Locate the cell with the specified text and output its [X, Y] center coordinate. 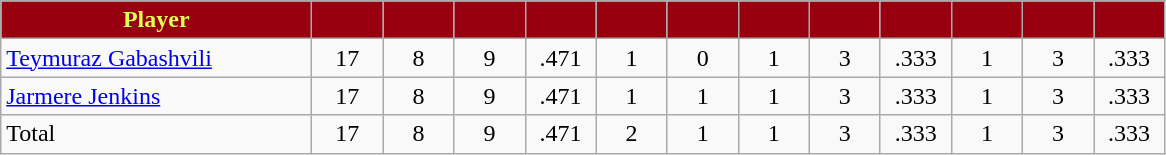
Player [156, 20]
Total [156, 134]
0 [702, 58]
2 [632, 134]
Teymuraz Gabashvili [156, 58]
Jarmere Jenkins [156, 96]
